Return the [X, Y] coordinate for the center point of the cell that contains the specified text.  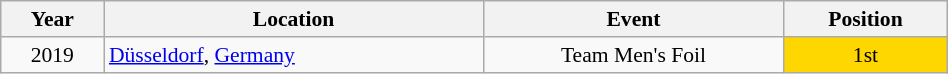
Position [866, 19]
Location [294, 19]
Team Men's Foil [633, 55]
Düsseldorf, Germany [294, 55]
Year [52, 19]
1st [866, 55]
Event [633, 19]
2019 [52, 55]
